Scan for the cell matching the given text and deliver its (X, Y) coordinate at center. 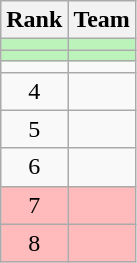
Rank (34, 20)
5 (34, 129)
7 (34, 205)
Team (102, 20)
8 (34, 243)
4 (34, 91)
6 (34, 167)
